Find where the given text appears and provide that cell's center as [X, Y] coordinate. 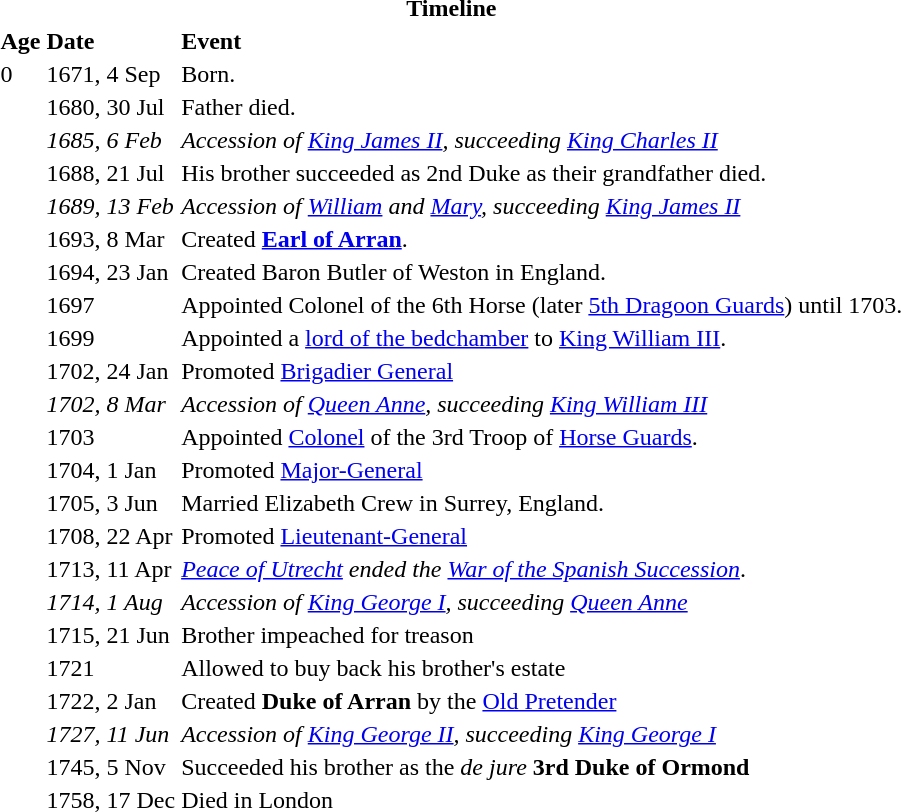
1722, 2 Jan [111, 701]
1693, 8 Mar [111, 239]
1694, 23 Jan [111, 272]
1680, 30 Jul [111, 107]
1702, 8 Mar [111, 404]
1689, 13 Feb [111, 206]
1715, 21 Jun [111, 635]
Date [111, 41]
1688, 21 Jul [111, 173]
1685, 6 Feb [111, 140]
1721 [111, 668]
1705, 3 Jun [111, 503]
1704, 1 Jan [111, 470]
1708, 22 Apr [111, 536]
1697 [111, 305]
1703 [111, 437]
1727, 11 Jun [111, 734]
1699 [111, 338]
1713, 11 Apr [111, 569]
1745, 5 Nov [111, 767]
1702, 24 Jan [111, 371]
1671, 4 Sep [111, 74]
1714, 1 Aug [111, 602]
